Determine the [X, Y] coordinate at the center of the cell enclosing the given text.  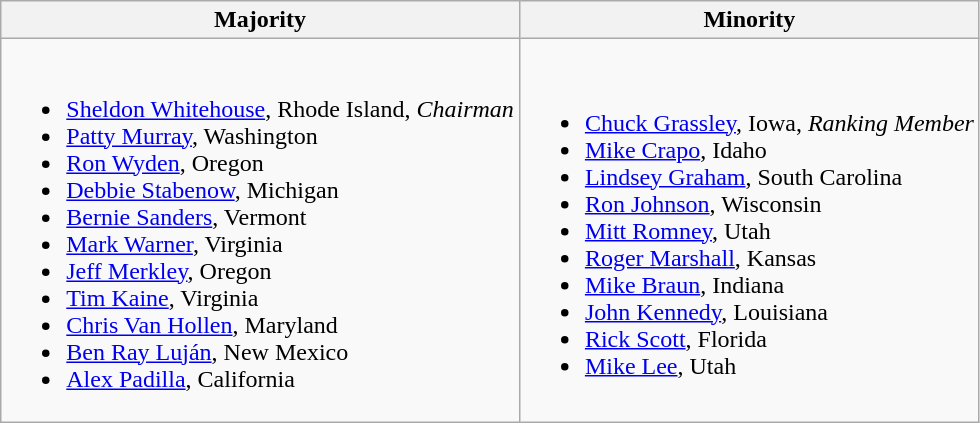
Majority [260, 20]
Minority [749, 20]
